Extract the [X, Y] coordinate from the center of the cell holding the provided text.  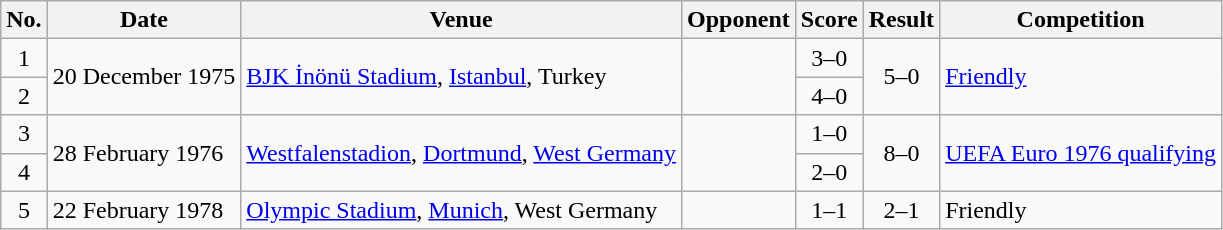
8–0 [901, 153]
3–0 [829, 58]
2–0 [829, 172]
2 [24, 96]
1–0 [829, 134]
5–0 [901, 77]
3 [24, 134]
5 [24, 210]
2–1 [901, 210]
28 February 1976 [144, 153]
1–1 [829, 210]
Score [829, 20]
Westfalenstadion, Dortmund, West Germany [462, 153]
20 December 1975 [144, 77]
Venue [462, 20]
No. [24, 20]
Opponent [739, 20]
1 [24, 58]
UEFA Euro 1976 qualifying [1081, 153]
Date [144, 20]
BJK İnönü Stadium, Istanbul, Turkey [462, 77]
4–0 [829, 96]
Olympic Stadium, Munich, West Germany [462, 210]
Competition [1081, 20]
Result [901, 20]
22 February 1978 [144, 210]
4 [24, 172]
